Return the [X, Y] coordinate for the center point of the cell that contains the specified text.  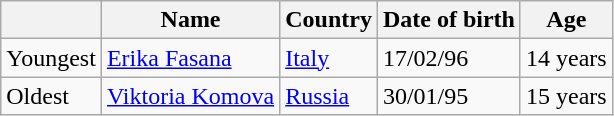
Country [329, 20]
Viktoria Komova [190, 96]
17/02/96 [448, 58]
Youngest [52, 58]
Italy [329, 58]
30/01/95 [448, 96]
Oldest [52, 96]
Erika Fasana [190, 58]
14 years [566, 58]
Russia [329, 96]
15 years [566, 96]
Date of birth [448, 20]
Age [566, 20]
Name [190, 20]
